Scan for the cell matching the given text and deliver its (X, Y) coordinate at center. 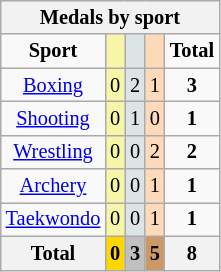
Archery (54, 186)
Boxing (54, 85)
Sport (54, 51)
Taekwondo (54, 219)
8 (192, 253)
Wrestling (54, 152)
Shooting (54, 118)
5 (155, 253)
Medals by sport (110, 17)
